Identify which cell holds the provided text, then report its (x, y) central coordinate. 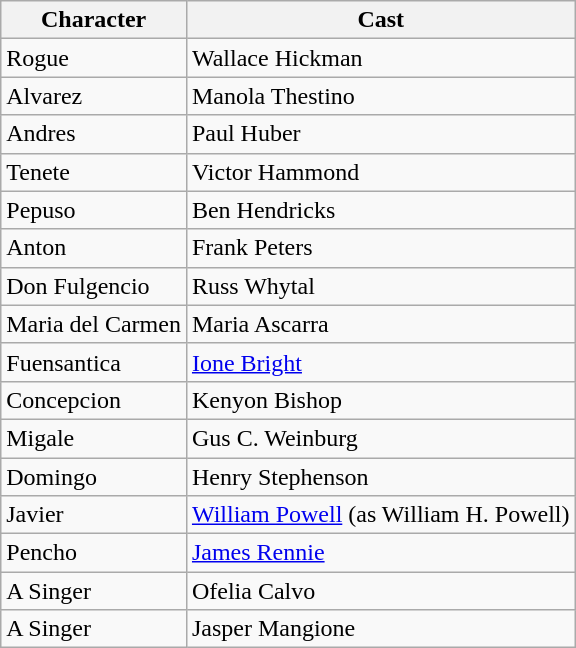
Javier (94, 515)
Maria del Carmen (94, 324)
Cast (380, 20)
Tenete (94, 172)
Ofelia Calvo (380, 591)
Paul Huber (380, 134)
Maria Ascarra (380, 324)
Andres (94, 134)
Kenyon Bishop (380, 400)
Pencho (94, 553)
Alvarez (94, 96)
Ben Hendricks (380, 210)
Gus C. Weinburg (380, 438)
Don Fulgencio (94, 286)
Concepcion (94, 400)
Anton (94, 248)
Character (94, 20)
Ione Bright (380, 362)
James Rennie (380, 553)
Domingo (94, 477)
William Powell (as William H. Powell) (380, 515)
Jasper Mangione (380, 629)
Frank Peters (380, 248)
Russ Whytal (380, 286)
Rogue (94, 58)
Fuensantica (94, 362)
Victor Hammond (380, 172)
Manola Thestino (380, 96)
Migale (94, 438)
Wallace Hickman (380, 58)
Pepuso (94, 210)
Henry Stephenson (380, 477)
